For the text-containing cell, return its midpoint in [x, y] coordinate format. 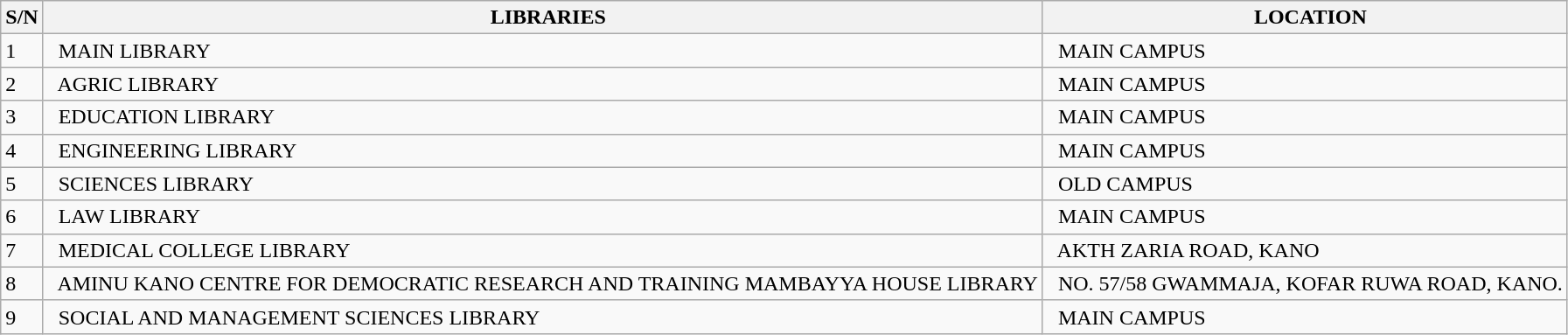
LOCATION [1305, 17]
8 [22, 283]
LIBRARIES [542, 17]
1 [22, 51]
AKTH ZARIA ROAD, KANO [1305, 250]
6 [22, 217]
SOCIAL AND MANAGEMENT SCIENCES LIBRARY [542, 317]
ENGINEERING LIBRARY [542, 150]
5 [22, 184]
LAW LIBRARY [542, 217]
AGRIC LIBRARY [542, 84]
MEDICAL COLLEGE LIBRARY [542, 250]
4 [22, 150]
AMINU KANO CENTRE FOR DEMOCRATIC RESEARCH AND TRAINING MAMBAYYA HOUSE LIBRARY [542, 283]
S/N [22, 17]
NO. 57/58 GWAMMAJA, KOFAR RUWA ROAD, KANO. [1305, 283]
SCIENCES LIBRARY [542, 184]
OLD CAMPUS [1305, 184]
EDUCATION LIBRARY [542, 117]
2 [22, 84]
7 [22, 250]
3 [22, 117]
MAIN LIBRARY [542, 51]
9 [22, 317]
